Pinpoint the cell where the given text exists, returning its (x, y) midpoint coordinate. 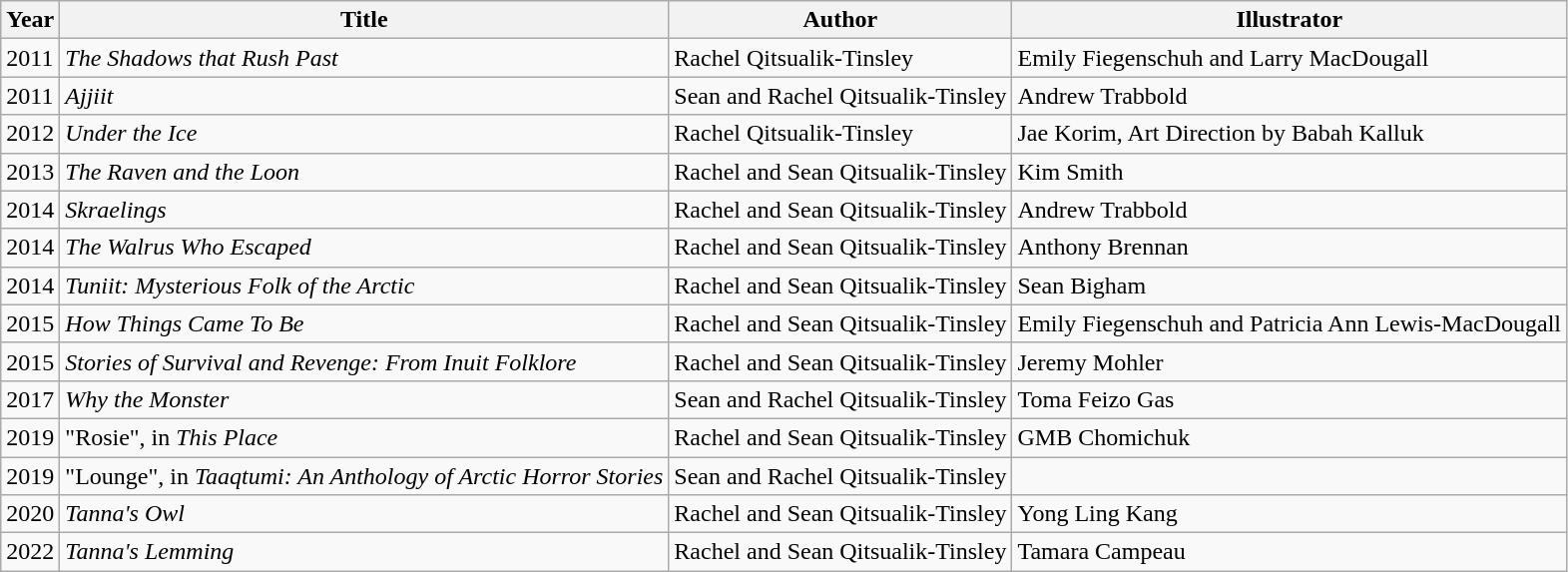
Stories of Survival and Revenge: From Inuit Folklore (364, 361)
Title (364, 20)
2017 (30, 399)
2013 (30, 172)
The Raven and the Loon (364, 172)
How Things Came To Be (364, 323)
Why the Monster (364, 399)
Tanna's Owl (364, 514)
Skraelings (364, 210)
Toma Feizo Gas (1290, 399)
2020 (30, 514)
2012 (30, 134)
Illustrator (1290, 20)
Emily Fiegenschuh and Larry MacDougall (1290, 58)
The Shadows that Rush Past (364, 58)
Author (840, 20)
Anthony Brennan (1290, 248)
GMB Chomichuk (1290, 437)
Tanna's Lemming (364, 552)
2022 (30, 552)
Year (30, 20)
Sean Bigham (1290, 286)
Tuniit: Mysterious Folk of the Arctic (364, 286)
The Walrus Who Escaped (364, 248)
Emily Fiegenschuh and Patricia Ann Lewis-MacDougall (1290, 323)
Kim Smith (1290, 172)
Ajjiit (364, 96)
Yong Ling Kang (1290, 514)
"Rosie", in This Place (364, 437)
"Lounge", in Taaqtumi: An Anthology of Arctic Horror Stories (364, 476)
Under the Ice (364, 134)
Jae Korim, Art Direction by Babah Kalluk (1290, 134)
Jeremy Mohler (1290, 361)
Tamara Campeau (1290, 552)
